Identify which cell holds the provided text, then report its [x, y] central coordinate. 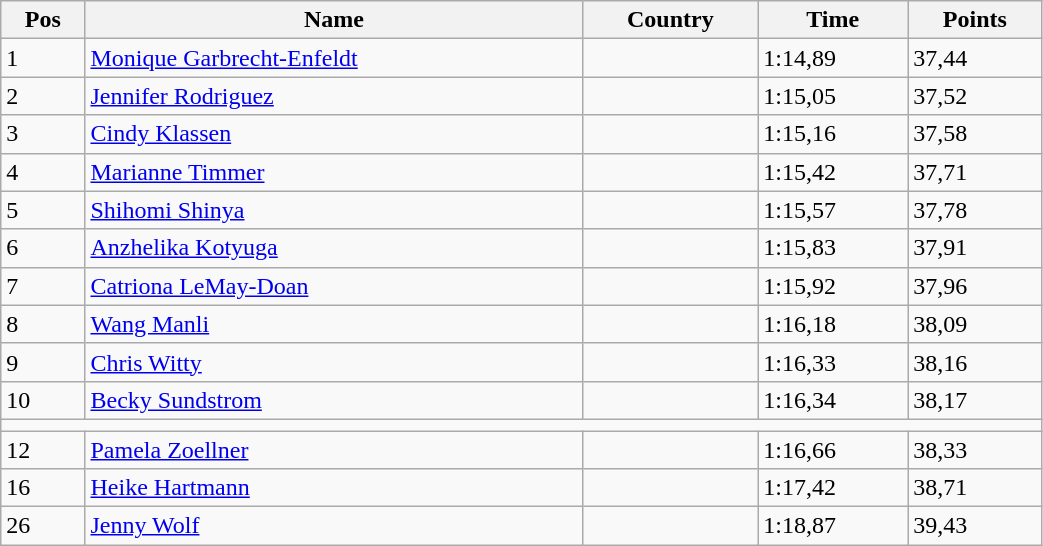
Becky Sundstrom [334, 400]
37,96 [975, 286]
1:16,66 [833, 449]
39,43 [975, 526]
Shihomi Shinya [334, 210]
1:15,57 [833, 210]
Jenny Wolf [334, 526]
Country [670, 20]
Time [833, 20]
Chris Witty [334, 362]
Points [975, 20]
4 [43, 172]
8 [43, 324]
37,52 [975, 96]
16 [43, 488]
1:18,87 [833, 526]
5 [43, 210]
37,78 [975, 210]
1:17,42 [833, 488]
Pos [43, 20]
10 [43, 400]
26 [43, 526]
38,09 [975, 324]
Cindy Klassen [334, 134]
1:16,34 [833, 400]
1:15,05 [833, 96]
Name [334, 20]
38,16 [975, 362]
37,44 [975, 58]
3 [43, 134]
Anzhelika Kotyuga [334, 248]
Wang Manli [334, 324]
Pamela Zoellner [334, 449]
Monique Garbrecht-Enfeldt [334, 58]
1:14,89 [833, 58]
12 [43, 449]
38,17 [975, 400]
Jennifer Rodriguez [334, 96]
1:15,42 [833, 172]
1 [43, 58]
Marianne Timmer [334, 172]
1:15,92 [833, 286]
1:16,33 [833, 362]
37,91 [975, 248]
38,33 [975, 449]
1:15,83 [833, 248]
6 [43, 248]
38,71 [975, 488]
37,71 [975, 172]
1:15,16 [833, 134]
9 [43, 362]
1:16,18 [833, 324]
7 [43, 286]
37,58 [975, 134]
2 [43, 96]
Heike Hartmann [334, 488]
Catriona LeMay-Doan [334, 286]
